Capture the cell that displays the provided text and extract its (X, Y) central coordinate. 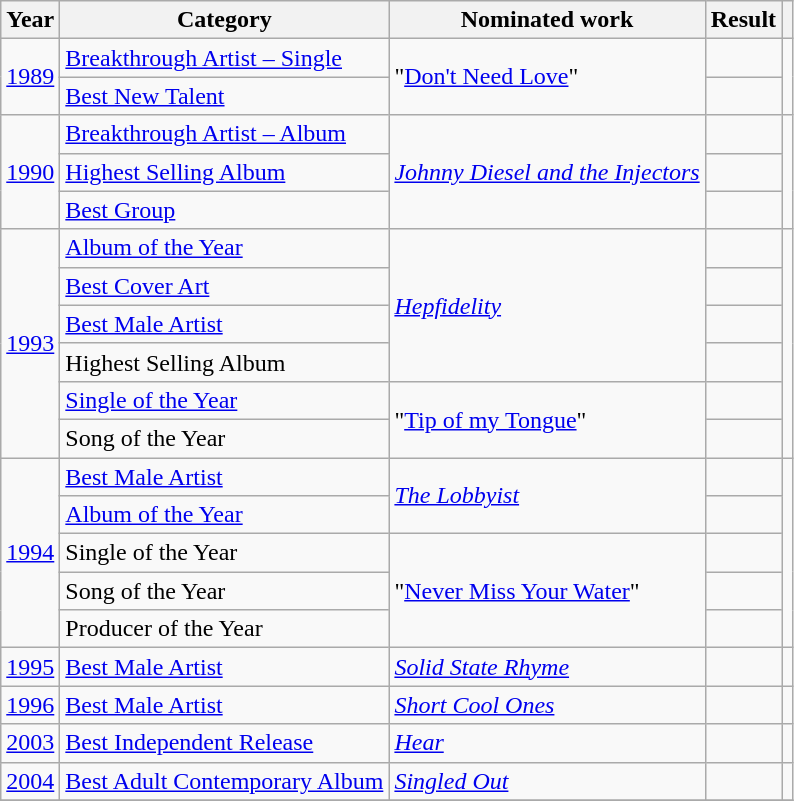
2003 (30, 743)
The Lobbyist (547, 496)
Nominated work (547, 20)
1990 (30, 172)
1989 (30, 77)
Johnny Diesel and the Injectors (547, 172)
Breakthrough Artist – Album (224, 134)
1994 (30, 553)
Solid State Rhyme (547, 667)
Best Independent Release (224, 743)
"Don't Need Love" (547, 77)
Short Cool Ones (547, 705)
2004 (30, 781)
1995 (30, 667)
Best New Talent (224, 96)
Best Cover Art (224, 286)
Producer of the Year (224, 629)
Result (743, 20)
Singled Out (547, 781)
Best Adult Contemporary Album (224, 781)
Category (224, 20)
"Never Miss Your Water" (547, 591)
Hepfidelity (547, 305)
Hear (547, 743)
1996 (30, 705)
Best Group (224, 210)
Breakthrough Artist – Single (224, 58)
Year (30, 20)
1993 (30, 343)
"Tip of my Tongue" (547, 419)
